Locate the cell with the specified text and output its (x, y) center coordinate. 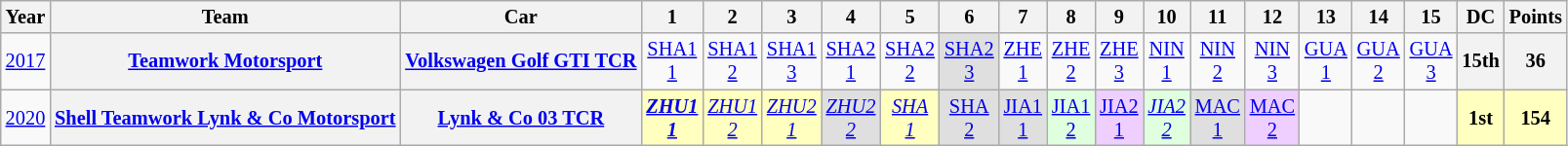
ZHU12 (732, 118)
SHA21 (851, 61)
SHA11 (671, 61)
2017 (25, 61)
2 (732, 17)
NIN3 (1272, 61)
JIA12 (1071, 118)
ZHE3 (1118, 61)
GUA3 (1431, 61)
6 (970, 17)
5 (909, 17)
Year (25, 17)
15 (1431, 17)
36 (1536, 61)
13 (1326, 17)
NIN1 (1167, 61)
Car (521, 17)
ZHE2 (1071, 61)
ZHE1 (1023, 61)
DC (1480, 17)
GUA2 (1379, 61)
ZHU11 (671, 118)
ZHU21 (792, 118)
154 (1536, 118)
Points (1536, 17)
JIA11 (1023, 118)
SHA13 (792, 61)
Shell Teamwork Lynk & Co Motorsport (224, 118)
3 (792, 17)
14 (1379, 17)
SHA1 (909, 118)
JIA22 (1167, 118)
Volkswagen Golf GTI TCR (521, 61)
SHA23 (970, 61)
GUA1 (1326, 61)
Team (224, 17)
1 (671, 17)
SHA2 (970, 118)
JIA21 (1118, 118)
SHA22 (909, 61)
2020 (25, 118)
ZHU22 (851, 118)
7 (1023, 17)
Teamwork Motorsport (224, 61)
4 (851, 17)
NIN2 (1218, 61)
SHA12 (732, 61)
15th (1480, 61)
Lynk & Co 03 TCR (521, 118)
12 (1272, 17)
1st (1480, 118)
MAC2 (1272, 118)
11 (1218, 17)
8 (1071, 17)
MAC1 (1218, 118)
9 (1118, 17)
10 (1167, 17)
